Output the [x, y] coordinate of the center of the cell containing the given text.  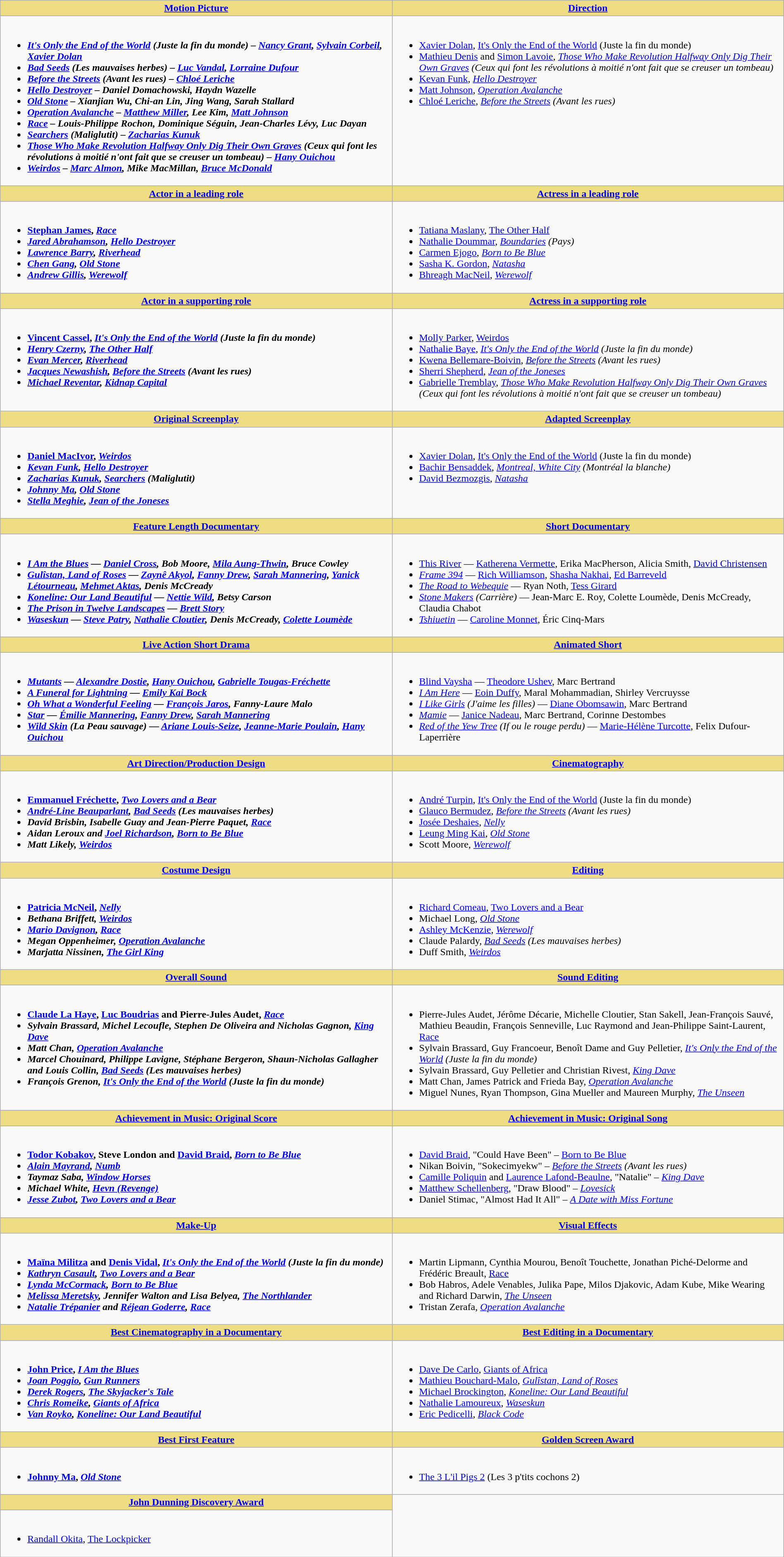
Achievement in Music: Original Song [588, 1118]
Actress in a supporting role [588, 301]
Motion Picture [196, 8]
Actor in a leading role [196, 194]
Editing [588, 870]
Stephan James, RaceJared Abrahamson, Hello DestroyerLawrence Barry, RiverheadChen Gang, Old StoneAndrew Gillis, Werewolf [196, 247]
Best Cinematography in a Documentary [196, 1332]
Visual Effects [588, 1225]
Animated Short [588, 644]
Art Direction/Production Design [196, 763]
John Dunning Discovery Award [196, 1502]
Achievement in Music: Original Score [196, 1118]
Golden Screen Award [588, 1440]
Short Documentary [588, 526]
Costume Design [196, 870]
Best First Feature [196, 1440]
Live Action Short Drama [196, 644]
The 3 L'il Pigs 2 (Les 3 p'tits cochons 2) [588, 1471]
Cinematography [588, 763]
Adapted Screenplay [588, 419]
Tatiana Maslany, The Other HalfNathalie Doummar, Boundaries (Pays)Carmen Ejogo, Born to Be BlueSasha K. Gordon, NatashaBhreagh MacNeil, Werewolf [588, 247]
Johnny Ma, Old Stone [196, 1471]
Sound Editing [588, 977]
Overall Sound [196, 977]
Direction [588, 8]
Daniel MacIvor, WeirdosKevan Funk, Hello DestroyerZacharias Kunuk, Searchers (Maliglutit)Johnny Ma, Old StoneStella Meghie, Jean of the Joneses [196, 472]
Make-Up [196, 1225]
Actor in a supporting role [196, 301]
Feature Length Documentary [196, 526]
Original Screenplay [196, 419]
Randall Okita, The Lockpicker [196, 1533]
Best Editing in a Documentary [588, 1332]
Patricia McNeil, NellyBethana Briffett, WeirdosMario Davignon, RaceMegan Oppenheimer, Operation AvalancheMarjatta Nissinen, The Girl King [196, 924]
Actress in a leading role [588, 194]
